Provide the [X, Y] coordinate of the cell's center where the given text is located.  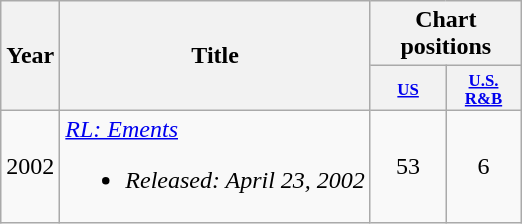
Chart positions [446, 34]
RL: EmentsReleased: April 23, 2002 [216, 166]
6 [484, 166]
U.S. R&B [484, 88]
US [408, 88]
53 [408, 166]
Title [216, 56]
Year [30, 56]
2002 [30, 166]
